Determine the (X, Y) coordinate at the center of the cell enclosing the given text.  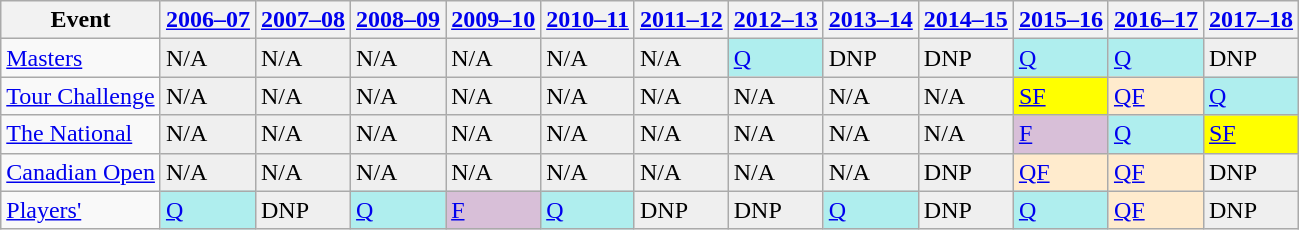
2017–18 (1250, 20)
Players' (81, 210)
2007–08 (302, 20)
2012–13 (776, 20)
The National (81, 134)
2013–14 (870, 20)
2016–17 (1156, 20)
2009–10 (494, 20)
Masters (81, 58)
Tour Challenge (81, 96)
2010–11 (588, 20)
2006–07 (208, 20)
Event (81, 20)
2008–09 (398, 20)
2015–16 (1060, 20)
2014–15 (966, 20)
Canadian Open (81, 172)
2011–12 (681, 20)
